Provide the (X, Y) coordinate of the cell's center where the given text is located.  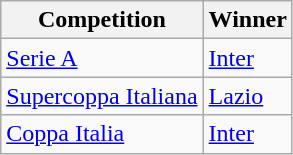
Lazio (248, 96)
Supercoppa Italiana (102, 96)
Competition (102, 20)
Coppa Italia (102, 134)
Winner (248, 20)
Serie A (102, 58)
